Locate the cell with the specified text and output its [x, y] center coordinate. 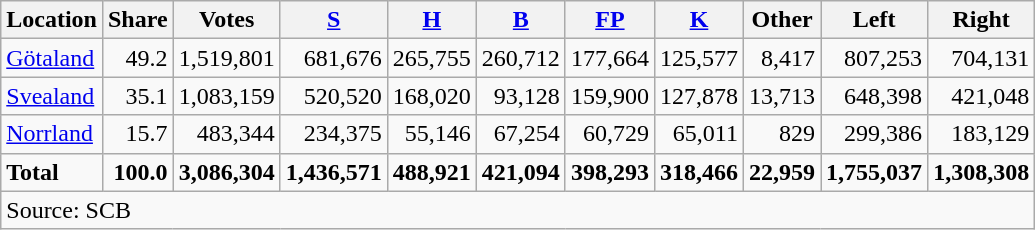
1,519,801 [226, 58]
260,712 [520, 58]
H [432, 20]
159,900 [610, 96]
648,398 [874, 96]
Share [138, 20]
299,386 [874, 134]
318,466 [698, 172]
65,011 [698, 134]
1,755,037 [874, 172]
125,577 [698, 58]
1,436,571 [334, 172]
Norrland [52, 134]
520,520 [334, 96]
807,253 [874, 58]
93,128 [520, 96]
Location [52, 20]
265,755 [432, 58]
B [520, 20]
K [698, 20]
49.2 [138, 58]
177,664 [610, 58]
S [334, 20]
Votes [226, 20]
Svealand [52, 96]
FP [610, 20]
60,729 [610, 134]
3,086,304 [226, 172]
704,131 [982, 58]
398,293 [610, 172]
67,254 [520, 134]
Total [52, 172]
13,713 [782, 96]
488,921 [432, 172]
421,094 [520, 172]
168,020 [432, 96]
829 [782, 134]
22,959 [782, 172]
Right [982, 20]
Other [782, 20]
100.0 [138, 172]
1,308,308 [982, 172]
Source: SCB [518, 210]
127,878 [698, 96]
483,344 [226, 134]
Left [874, 20]
681,676 [334, 58]
1,083,159 [226, 96]
Götaland [52, 58]
15.7 [138, 134]
421,048 [982, 96]
8,417 [782, 58]
183,129 [982, 134]
234,375 [334, 134]
55,146 [432, 134]
35.1 [138, 96]
